From the cell containing the given text, extract its center point as (x, y) coordinate. 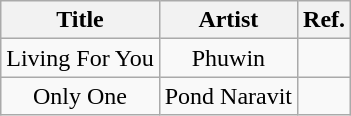
Phuwin (228, 58)
Only One (80, 96)
Ref. (324, 20)
Title (80, 20)
Pond Naravit (228, 96)
Living For You (80, 58)
Artist (228, 20)
